Pinpoint the cell where the given text exists, returning its [x, y] midpoint coordinate. 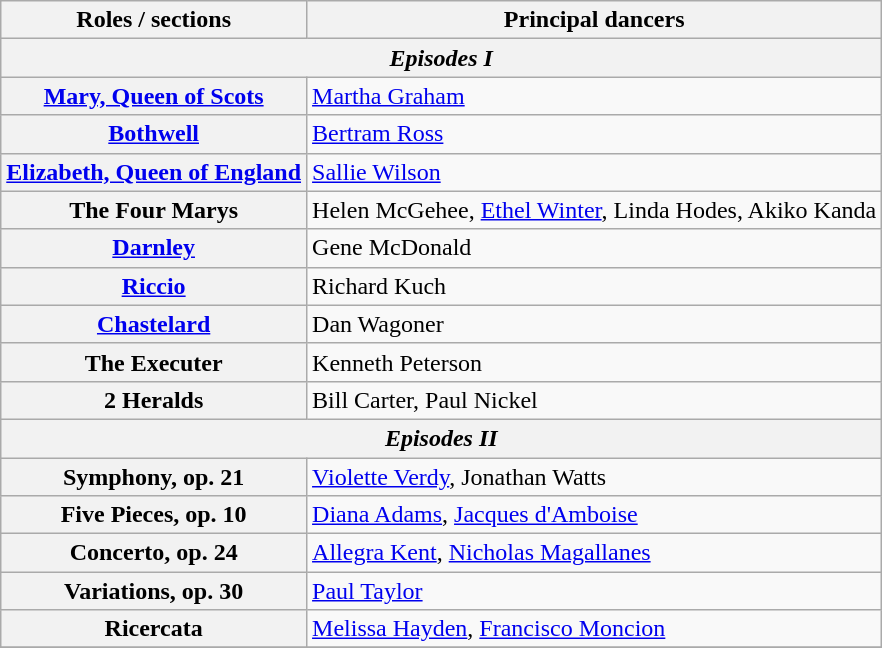
Richard Kuch [594, 286]
Five Pieces, op. 10 [154, 515]
The Four Marys [154, 210]
Allegra Kent, Nicholas Magallanes [594, 553]
Episodes II [442, 438]
Dan Wagoner [594, 324]
Martha Graham [594, 96]
Chastelard [154, 324]
Principal dancers [594, 20]
Melissa Hayden, Francisco Moncion [594, 629]
Sallie Wilson [594, 172]
Darnley [154, 248]
2 Heralds [154, 400]
Episodes I [442, 58]
Ricercata [154, 629]
Violette Verdy, Jonathan Watts [594, 477]
Symphony, op. 21 [154, 477]
Variations, op. 30 [154, 591]
Mary, Queen of Scots [154, 96]
Roles / sections [154, 20]
Bill Carter, Paul Nickel [594, 400]
Diana Adams, Jacques d'Amboise [594, 515]
The Executer [154, 362]
Bertram Ross [594, 134]
Elizabeth, Queen of England [154, 172]
Riccio [154, 286]
Gene McDonald [594, 248]
Bothwell [154, 134]
Paul Taylor [594, 591]
Helen McGehee, Ethel Winter, Linda Hodes, Akiko Kanda [594, 210]
Concerto, op. 24 [154, 553]
Kenneth Peterson [594, 362]
